Identify which cell holds the provided text, then report its (x, y) central coordinate. 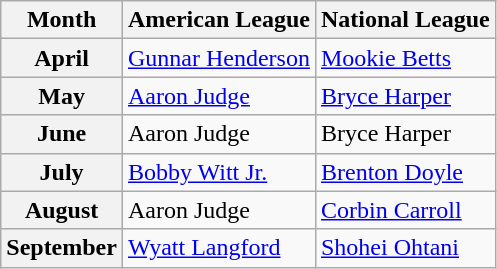
June (62, 134)
Bobby Witt Jr. (218, 172)
Shohei Ohtani (405, 248)
Mookie Betts (405, 58)
April (62, 58)
August (62, 210)
July (62, 172)
Wyatt Langford (218, 248)
May (62, 96)
Gunnar Henderson (218, 58)
Corbin Carroll (405, 210)
Brenton Doyle (405, 172)
National League (405, 20)
American League (218, 20)
Month (62, 20)
September (62, 248)
